Extract the [X, Y] coordinate from the center of the cell holding the provided text.  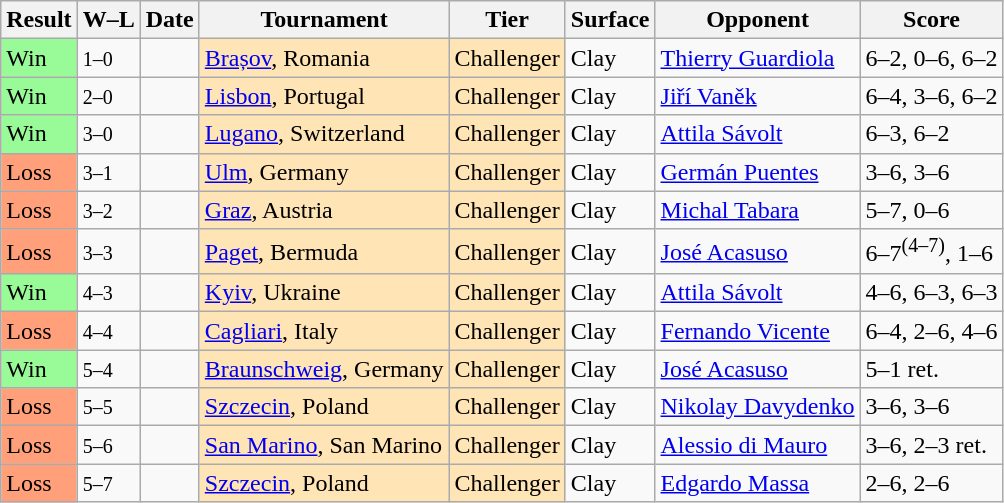
3–0 [108, 134]
5–5 [108, 407]
Michal Tabara [758, 210]
5–4 [108, 369]
Lugano, Switzerland [324, 134]
Cagliari, Italy [324, 331]
Alessio di Mauro [758, 445]
2–0 [108, 96]
Date [170, 20]
Graz, Austria [324, 210]
San Marino, San Marino [324, 445]
Result [39, 20]
5–1 ret. [932, 369]
6–2, 0–6, 6–2 [932, 58]
Paget, Bermuda [324, 252]
5–6 [108, 445]
3–1 [108, 172]
2–6, 2–6 [932, 483]
6–7(4–7), 1–6 [932, 252]
Brașov, Romania [324, 58]
3–3 [108, 252]
Edgardo Massa [758, 483]
Jiří Vaněk [758, 96]
Ulm, Germany [324, 172]
Score [932, 20]
Nikolay Davydenko [758, 407]
6–4, 2–6, 4–6 [932, 331]
Lisbon, Portugal [324, 96]
3–2 [108, 210]
Braunschweig, Germany [324, 369]
Kyiv, Ukraine [324, 293]
Opponent [758, 20]
Germán Puentes [758, 172]
5–7 [108, 483]
5–7, 0–6 [932, 210]
4–6, 6–3, 6–3 [932, 293]
1–0 [108, 58]
Fernando Vicente [758, 331]
Thierry Guardiola [758, 58]
4–3 [108, 293]
6–3, 6–2 [932, 134]
Tier [507, 20]
4–4 [108, 331]
Surface [610, 20]
3–6, 2–3 ret. [932, 445]
W–L [108, 20]
6–4, 3–6, 6–2 [932, 96]
Tournament [324, 20]
